Locate the cell with the specified text and output its (X, Y) center coordinate. 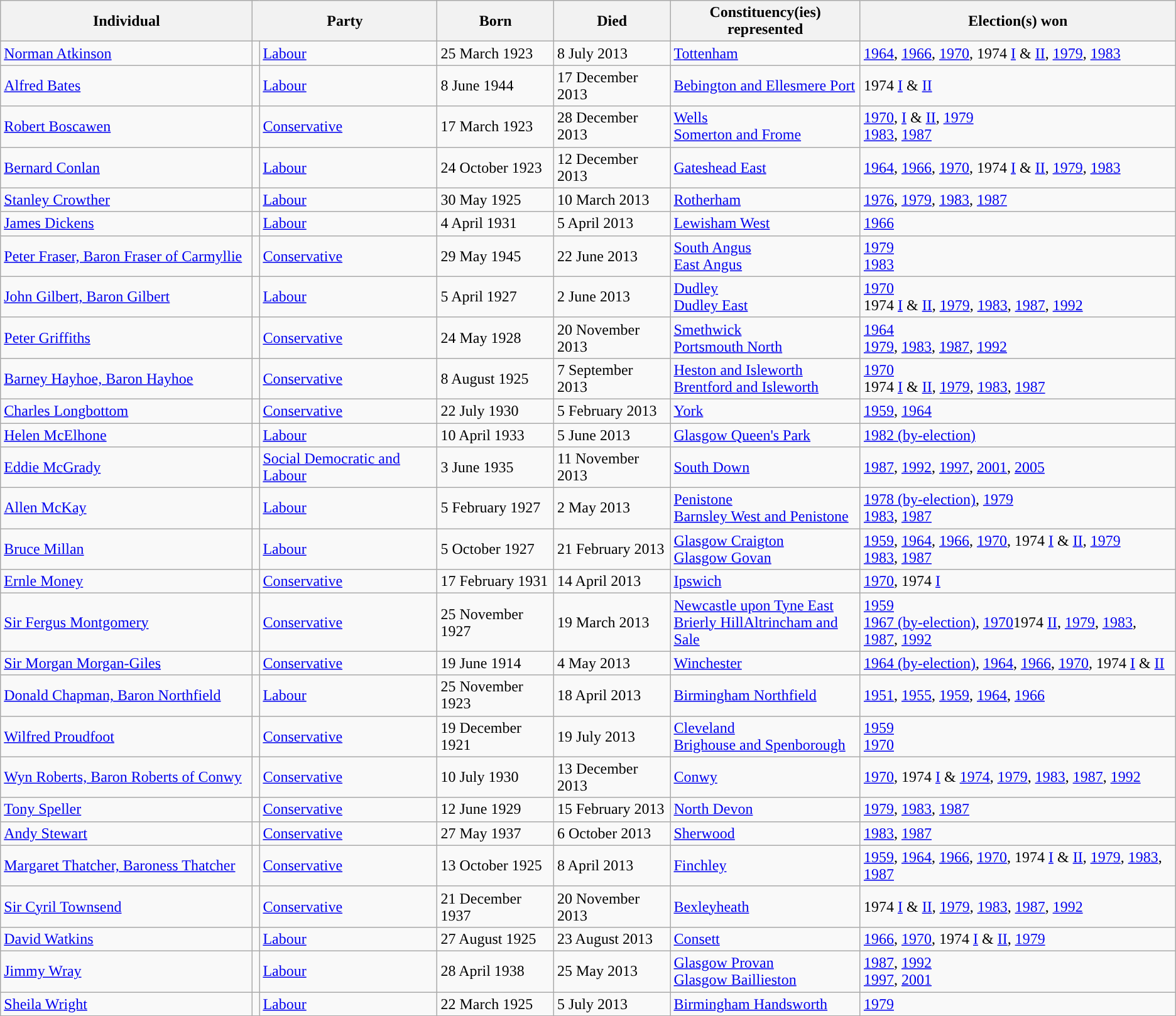
Winchester (765, 663)
22 March 1925 (495, 1004)
1976, 1979, 1983, 1987 (1018, 200)
John Gilbert, Baron Gilbert (127, 296)
1987, 1992, 1997, 2001, 2005 (1018, 467)
Glasgow CraigtonGlasgow Govan (765, 549)
ClevelandBrighouse and Spenborough (765, 736)
3 June 1935 (495, 467)
10 July 1930 (495, 777)
19 March 2013 (612, 622)
Social Democratic and Labour (348, 467)
28 April 1938 (495, 971)
Rotherham (765, 200)
WellsSomerton and Frome (765, 127)
Tottenham (765, 53)
30 May 1925 (495, 200)
5 October 1927 (495, 549)
13 December 2013 (612, 777)
29 May 1945 (495, 256)
24 October 1923 (495, 167)
Conwy (765, 777)
Gateshead East (765, 167)
Helen McElhone (127, 435)
Sir Cyril Townsend (127, 907)
Died (612, 21)
Heston and IsleworthBrentford and Isleworth (765, 378)
Stanley Crowther (127, 200)
8 April 2013 (612, 865)
David Watkins (127, 939)
South Down (765, 467)
Bruce Millan (127, 549)
PenistoneBarnsley West and Penistone (765, 509)
1959, 1964, 1966, 1970, 1974 I & II, 19791983, 1987 (1018, 549)
1966, 1970, 1974 I & II, 1979 (1018, 939)
6 October 2013 (612, 833)
17 December 2013 (612, 85)
17 March 1923 (495, 127)
1979, 1983, 1987 (1018, 809)
1979 (1018, 1004)
25 March 1923 (495, 53)
Born (495, 21)
Lewisham West (765, 224)
Jimmy Wray (127, 971)
28 December 2013 (612, 127)
Wilfred Proudfoot (127, 736)
12 December 2013 (612, 167)
North Devon (765, 809)
Peter Griffiths (127, 338)
7 September 2013 (612, 378)
24 May 1928 (495, 338)
Birmingham Handsworth (765, 1004)
James Dickens (127, 224)
19 December 1921 (495, 736)
23 August 2013 (612, 939)
15 February 2013 (612, 809)
South AngusEast Angus (765, 256)
Individual (127, 21)
27 August 1925 (495, 939)
Sir Fergus Montgomery (127, 622)
4 May 2013 (612, 663)
1959, 1964 (1018, 411)
Ernle Money (127, 581)
Norman Atkinson (127, 53)
Sheila Wright (127, 1004)
1951, 1955, 1959, 1964, 1966 (1018, 696)
1970, 1974 I (1018, 581)
5 June 2013 (612, 435)
22 July 1930 (495, 411)
Bebington and Ellesmere Port (765, 85)
Donald Chapman, Baron Northfield (127, 696)
19 July 2013 (612, 736)
8 August 1925 (495, 378)
19641979, 1983, 1987, 1992 (1018, 338)
18 April 2013 (612, 696)
SmethwickPortsmouth North (765, 338)
11 November 2013 (612, 467)
8 July 2013 (612, 53)
19591970 (1018, 736)
21 February 2013 (612, 549)
5 April 1927 (495, 296)
Tony Speller (127, 809)
Sir Morgan Morgan-Giles (127, 663)
Eddie McGrady (127, 467)
13 October 1925 (495, 865)
19591967 (by-election), 19701974 II, 1979, 1983, 1987, 1992 (1018, 622)
2 May 2013 (612, 509)
1982 (by-election) (1018, 435)
Ipswich (765, 581)
Peter Fraser, Baron Fraser of Carmyllie (127, 256)
Charles Longbottom (127, 411)
Birmingham Northfield (765, 696)
DudleyDudley East (765, 296)
Allen McKay (127, 509)
Election(s) won (1018, 21)
27 May 1937 (495, 833)
Bernard Conlan (127, 167)
25 November 1927 (495, 622)
Margaret Thatcher, Baroness Thatcher (127, 865)
25 November 1923 (495, 696)
1987, 19921997, 2001 (1018, 971)
Party (345, 21)
1966 (1018, 224)
1964 (by-election), 1964, 1966, 1970, 1974 I & II (1018, 663)
5 April 2013 (612, 224)
5 February 2013 (612, 411)
Alfred Bates (127, 85)
19701974 I & II, 1979, 1983, 1987, 1992 (1018, 296)
17 February 1931 (495, 581)
Consett (765, 939)
1959, 1964, 1966, 1970, 1974 I & II, 1979, 1983, 1987 (1018, 865)
4 April 1931 (495, 224)
Constituency(ies) represented (765, 21)
8 June 1944 (495, 85)
5 February 1927 (495, 509)
1974 I & II (1018, 85)
19 June 1914 (495, 663)
19791983 (1018, 256)
19701974 I & II, 1979, 1983, 1987 (1018, 378)
York (765, 411)
Sherwood (765, 833)
Glasgow ProvanGlasgow Baillieston (765, 971)
Bexleyheath (765, 907)
Finchley (765, 865)
1970, 1974 I & 1974, 1979, 1983, 1987, 1992 (1018, 777)
1978 (by-election), 19791983, 1987 (1018, 509)
Robert Boscawen (127, 127)
14 April 2013 (612, 581)
5 July 2013 (612, 1004)
1974 I & II, 1979, 1983, 1987, 1992 (1018, 907)
22 June 2013 (612, 256)
Newcastle upon Tyne EastBrierly HillAltrincham and Sale (765, 622)
25 May 2013 (612, 971)
1970, I & II, 19791983, 1987 (1018, 127)
Glasgow Queen's Park (765, 435)
10 April 1933 (495, 435)
Wyn Roberts, Baron Roberts of Conwy (127, 777)
1983, 1987 (1018, 833)
Andy Stewart (127, 833)
Barney Hayhoe, Baron Hayhoe (127, 378)
10 March 2013 (612, 200)
12 June 1929 (495, 809)
2 June 2013 (612, 296)
21 December 1937 (495, 907)
